Scan for the cell matching the given text and deliver its [x, y] coordinate at center. 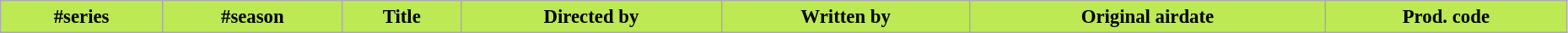
#series [82, 17]
Prod. code [1446, 17]
#season [252, 17]
Written by [846, 17]
Original airdate [1148, 17]
Title [401, 17]
Directed by [591, 17]
